Scan for the cell matching the given text and deliver its (x, y) coordinate at center. 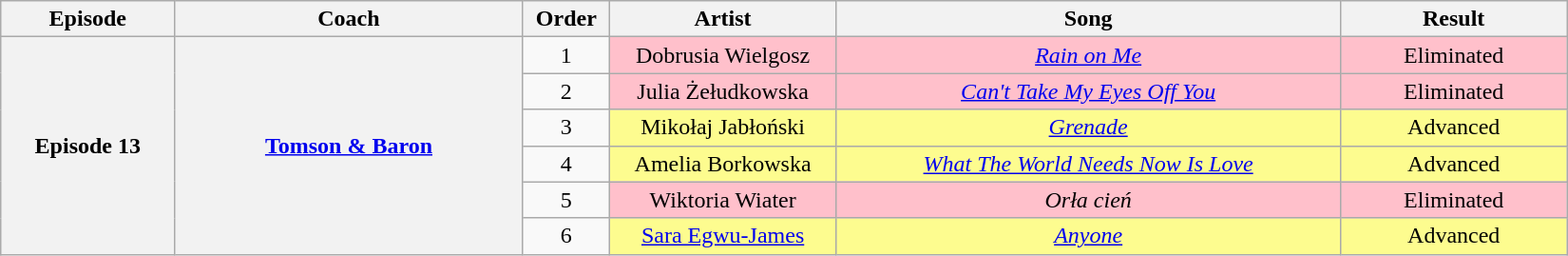
6 (566, 236)
Grenade (1089, 128)
Orła cień (1089, 200)
Rain on Me (1089, 55)
Result (1454, 19)
What The World Needs Now Is Love (1089, 164)
Order (566, 19)
1 (566, 55)
Sara Egwu-James (723, 236)
Tomson & Baron (349, 146)
Julia Żełudkowska (723, 91)
Artist (723, 19)
Dobrusia Wielgosz (723, 55)
Episode (87, 19)
Wiktoria Wiater (723, 200)
Can't Take My Eyes Off You (1089, 91)
Amelia Borkowska (723, 164)
Mikołaj Jabłoński (723, 128)
4 (566, 164)
Song (1089, 19)
Anyone (1089, 236)
5 (566, 200)
3 (566, 128)
2 (566, 91)
Coach (349, 19)
Episode 13 (87, 146)
